Determine the [x, y] coordinate at the center of the cell enclosing the given text.  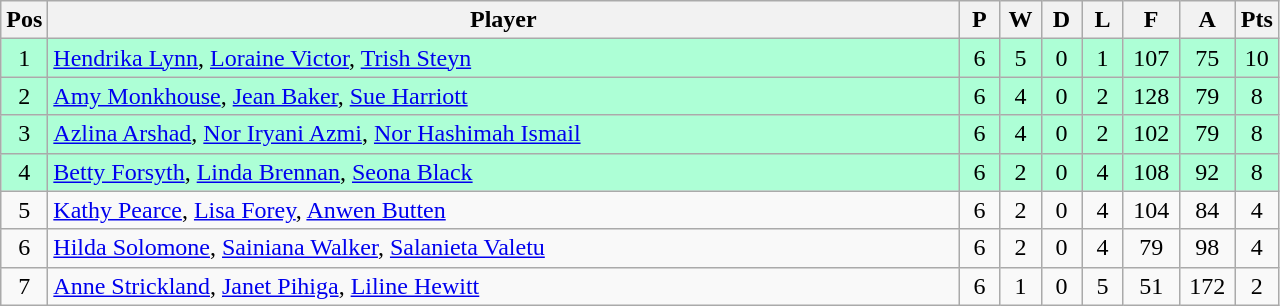
Hendrika Lynn, Loraine Victor, Trish Steyn [504, 58]
W [1020, 20]
A [1207, 20]
Hilda Solomone, Sainiana Walker, Salanieta Valetu [504, 248]
98 [1207, 248]
128 [1151, 96]
P [980, 20]
D [1062, 20]
Kathy Pearce, Lisa Forey, Anwen Butten [504, 210]
7 [24, 286]
Anne Strickland, Janet Pihiga, Liline Hewitt [504, 286]
Pos [24, 20]
10 [1256, 58]
F [1151, 20]
92 [1207, 172]
Pts [1256, 20]
172 [1207, 286]
Player [504, 20]
107 [1151, 58]
L [1102, 20]
Azlina Arshad, Nor Iryani Azmi, Nor Hashimah Ismail [504, 134]
75 [1207, 58]
84 [1207, 210]
Amy Monkhouse, Jean Baker, Sue Harriott [504, 96]
3 [24, 134]
108 [1151, 172]
104 [1151, 210]
Betty Forsyth, Linda Brennan, Seona Black [504, 172]
51 [1151, 286]
102 [1151, 134]
